Determine the [X, Y] coordinate at the center of the cell enclosing the given text.  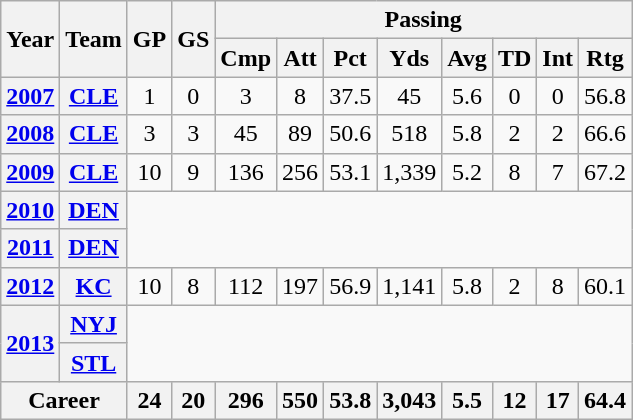
Cmp [246, 58]
550 [300, 400]
Passing [424, 20]
518 [410, 134]
TD [514, 58]
112 [246, 286]
2011 [30, 248]
2010 [30, 210]
66.6 [606, 134]
Pct [350, 58]
56.9 [350, 286]
2013 [30, 343]
24 [149, 400]
256 [300, 172]
Yds [410, 58]
2009 [30, 172]
Year [30, 39]
3,043 [410, 400]
296 [246, 400]
Avg [468, 58]
197 [300, 286]
12 [514, 400]
17 [558, 400]
5.6 [468, 96]
1 [149, 96]
1,339 [410, 172]
60.1 [606, 286]
GS [194, 39]
Att [300, 58]
2007 [30, 96]
53.1 [350, 172]
Rtg [606, 58]
64.4 [606, 400]
53.8 [350, 400]
Int [558, 58]
50.6 [350, 134]
7 [558, 172]
Career [64, 400]
89 [300, 134]
Team [94, 39]
STL [94, 362]
KC [94, 286]
20 [194, 400]
67.2 [606, 172]
NYJ [94, 324]
9 [194, 172]
2012 [30, 286]
5.5 [468, 400]
5.2 [468, 172]
136 [246, 172]
GP [149, 39]
2008 [30, 134]
37.5 [350, 96]
56.8 [606, 96]
1,141 [410, 286]
